Find where the given text appears and provide that cell's center as (X, Y) coordinate. 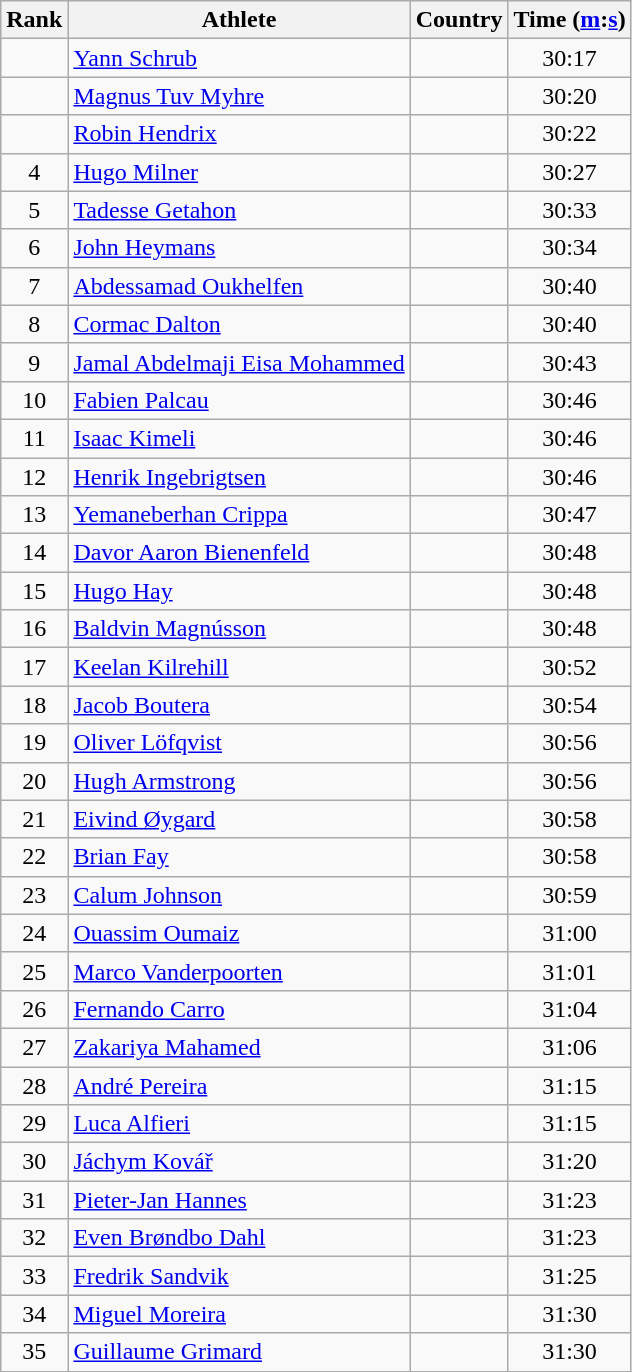
Fabien Palcau (239, 400)
30:33 (570, 210)
Hugo Milner (239, 172)
13 (34, 515)
Yemaneberhan Crippa (239, 515)
Jáchym Kovář (239, 1162)
15 (34, 591)
14 (34, 553)
Pieter-Jan Hannes (239, 1200)
Abdessamad Oukhelfen (239, 286)
Eivind Øygard (239, 819)
30:22 (570, 134)
Tadesse Getahon (239, 210)
Magnus Tuv Myhre (239, 96)
Fernando Carro (239, 1009)
John Heymans (239, 248)
Isaac Kimeli (239, 438)
35 (34, 1352)
Time (m:s) (570, 20)
5 (34, 210)
7 (34, 286)
Marco Vanderpoorten (239, 971)
33 (34, 1276)
Davor Aaron Bienenfeld (239, 553)
12 (34, 477)
21 (34, 819)
28 (34, 1085)
30:34 (570, 248)
30 (34, 1162)
20 (34, 781)
30:20 (570, 96)
Keelan Kilrehill (239, 667)
25 (34, 971)
Fredrik Sandvik (239, 1276)
Miguel Moreira (239, 1314)
André Pereira (239, 1085)
24 (34, 933)
17 (34, 667)
Yann Schrub (239, 58)
10 (34, 400)
9 (34, 362)
4 (34, 172)
18 (34, 705)
31:25 (570, 1276)
11 (34, 438)
16 (34, 629)
6 (34, 248)
Oliver Löfqvist (239, 743)
Rank (34, 20)
8 (34, 324)
Jacob Boutera (239, 705)
30:17 (570, 58)
Henrik Ingebrigtsen (239, 477)
19 (34, 743)
Athlete (239, 20)
Ouassim Oumaiz (239, 933)
26 (34, 1009)
30:59 (570, 895)
Robin Hendrix (239, 134)
30:43 (570, 362)
30:54 (570, 705)
Hugo Hay (239, 591)
31:20 (570, 1162)
Guillaume Grimard (239, 1352)
Baldvin Magnússon (239, 629)
Country (459, 20)
Calum Johnson (239, 895)
22 (34, 857)
31 (34, 1200)
30:52 (570, 667)
Cormac Dalton (239, 324)
32 (34, 1238)
30:27 (570, 172)
31:01 (570, 971)
23 (34, 895)
Zakariya Mahamed (239, 1047)
31:06 (570, 1047)
Luca Alfieri (239, 1124)
29 (34, 1124)
27 (34, 1047)
30:47 (570, 515)
31:00 (570, 933)
31:04 (570, 1009)
Hugh Armstrong (239, 781)
34 (34, 1314)
Even Brøndbo Dahl (239, 1238)
Brian Fay (239, 857)
Jamal Abdelmaji Eisa Mohammed (239, 362)
